Determine the [x, y] coordinate at the center of the cell enclosing the given text.  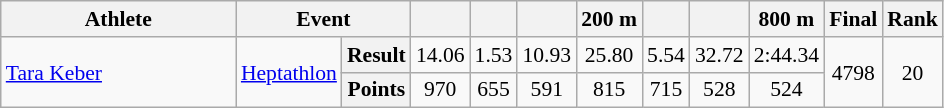
2:44.34 [786, 55]
14.06 [440, 55]
1.53 [494, 55]
4798 [853, 72]
20 [912, 72]
591 [546, 90]
Final [853, 19]
25.80 [609, 55]
Tara Keber [118, 72]
32.72 [720, 55]
Event [324, 19]
10.93 [546, 55]
528 [720, 90]
815 [609, 90]
Athlete [118, 19]
5.54 [666, 55]
524 [786, 90]
Heptathlon [289, 72]
970 [440, 90]
655 [494, 90]
Points [376, 90]
Rank [912, 19]
200 m [609, 19]
715 [666, 90]
800 m [786, 19]
Result [376, 55]
